Capture the cell that displays the provided text and extract its (x, y) central coordinate. 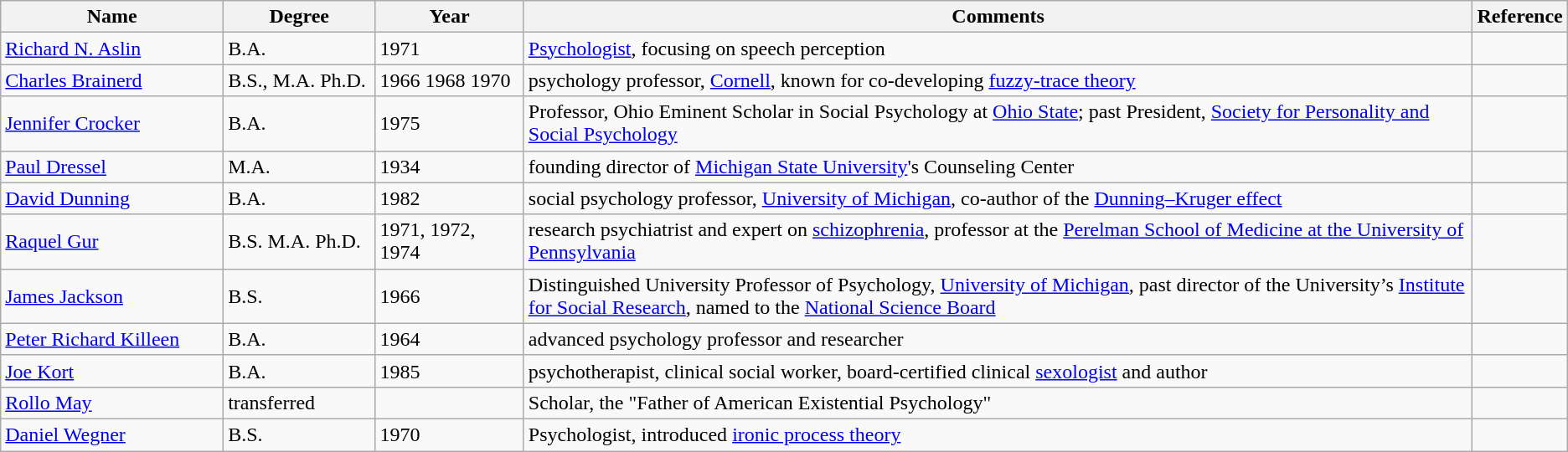
Daniel Wegner (112, 434)
research psychiatrist and expert on schizophrenia, professor at the Perelman School of Medicine at the University of Pennsylvania (998, 241)
1964 (449, 339)
Jennifer Crocker (112, 124)
Professor, Ohio Eminent Scholar in Social Psychology at Ohio State; past President, Society for Personality and Social Psychology (998, 124)
1971 (449, 49)
Degree (300, 17)
Psychologist, focusing on speech perception (998, 49)
Richard N. Aslin (112, 49)
1975 (449, 124)
Rollo May (112, 403)
psychology professor, Cornell, known for co-developing fuzzy-trace theory (998, 80)
Joe Kort (112, 371)
Scholar, the "Father of American Existential Psychology" (998, 403)
transferred (300, 403)
advanced psychology professor and researcher (998, 339)
1966 1968 1970 (449, 80)
Psychologist, introduced ironic process theory (998, 434)
Peter Richard Killeen (112, 339)
Year (449, 17)
Charles Brainerd (112, 80)
James Jackson (112, 296)
psychotherapist, clinical social worker, board-certified clinical sexologist and author (998, 371)
B.S., M.A. Ph.D. (300, 80)
1966 (449, 296)
David Dunning (112, 198)
M.A. (300, 167)
Comments (998, 17)
Paul Dressel (112, 167)
1934 (449, 167)
1971, 1972, 1974 (449, 241)
Reference (1519, 17)
1970 (449, 434)
founding director of Michigan State University's Counseling Center (998, 167)
Raquel Gur (112, 241)
1982 (449, 198)
Name (112, 17)
B.S. M.A. Ph.D. (300, 241)
1985 (449, 371)
social psychology professor, University of Michigan, co-author of the Dunning–Kruger effect (998, 198)
